Output the (X, Y) coordinate of the center of the cell containing the given text.  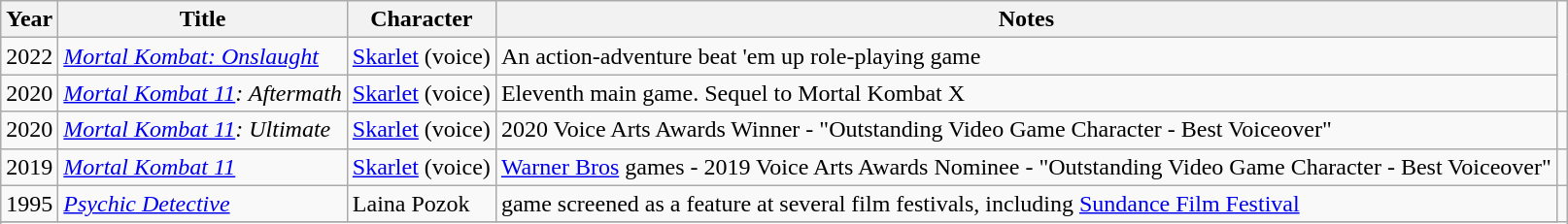
Mortal Kombat: Onslaught (203, 56)
Mortal Kombat 11: Ultimate (203, 130)
game screened as a feature at several film festivals, including Sundance Film Festival (1026, 204)
2019 (29, 167)
Psychic Detective (203, 204)
Title (203, 19)
2020 Voice Arts Awards Winner - "Outstanding Video Game Character - Best Voiceover" (1026, 130)
1995 (29, 204)
Mortal Kombat 11 (203, 167)
Year (29, 19)
Notes (1026, 19)
Mortal Kombat 11: Aftermath (203, 93)
Laina Pozok (422, 204)
Character (422, 19)
2022 (29, 56)
Eleventh main game. Sequel to Mortal Kombat X (1026, 93)
An action-adventure beat 'em up role-playing game (1026, 56)
Warner Bros games - 2019 Voice Arts Awards Nominee - "Outstanding Video Game Character - Best Voiceover" (1026, 167)
